Find where the given text appears and provide that cell's center as (x, y) coordinate. 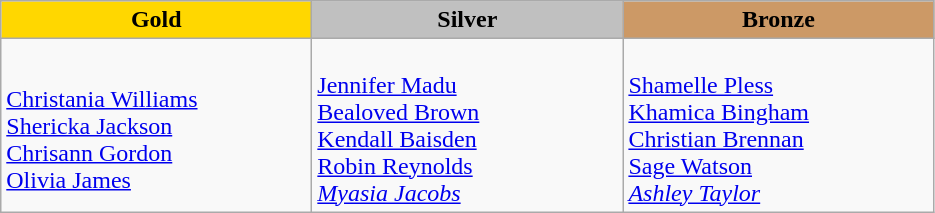
Silver (468, 20)
Bronze (778, 20)
Shamelle PlessKhamica BinghamChristian BrennanSage WatsonAshley Taylor (778, 126)
Christania WilliamsShericka JacksonChrisann GordonOlivia James (156, 126)
Gold (156, 20)
Jennifer MaduBealoved BrownKendall BaisdenRobin ReynoldsMyasia Jacobs (468, 126)
